For the text-containing cell, return its midpoint in (x, y) coordinate format. 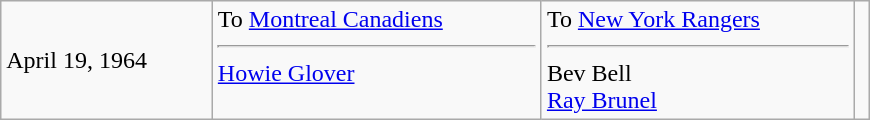
April 19, 1964 (107, 60)
To Montreal CanadiensHowie Glover (376, 60)
To New York RangersBev BellRay Brunel (697, 60)
